Pinpoint the cell where the given text exists, returning its [X, Y] midpoint coordinate. 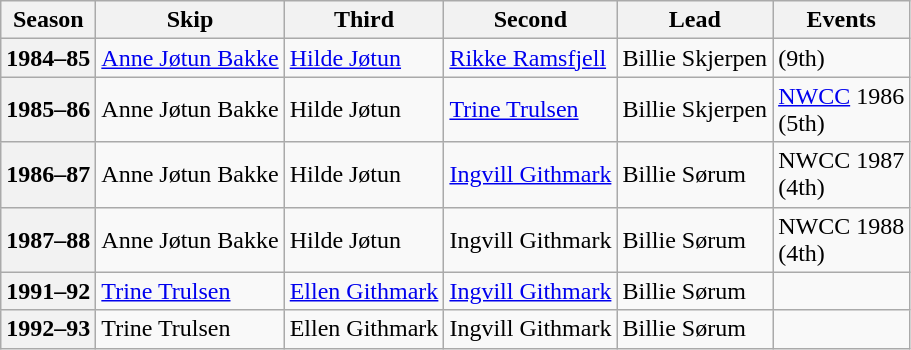
(9th) [842, 58]
Skip [190, 20]
Third [364, 20]
1992–93 [48, 329]
Lead [695, 20]
1984–85 [48, 58]
Events [842, 20]
NWCC 1988 (4th) [842, 240]
NWCC 1986 (5th) [842, 110]
Season [48, 20]
1985–86 [48, 110]
Rikke Ramsfjell [530, 58]
1987–88 [48, 240]
NWCC 1987 (4th) [842, 174]
1986–87 [48, 174]
Second [530, 20]
1991–92 [48, 291]
